Provide the [x, y] coordinate of the cell's center where the given text is located.  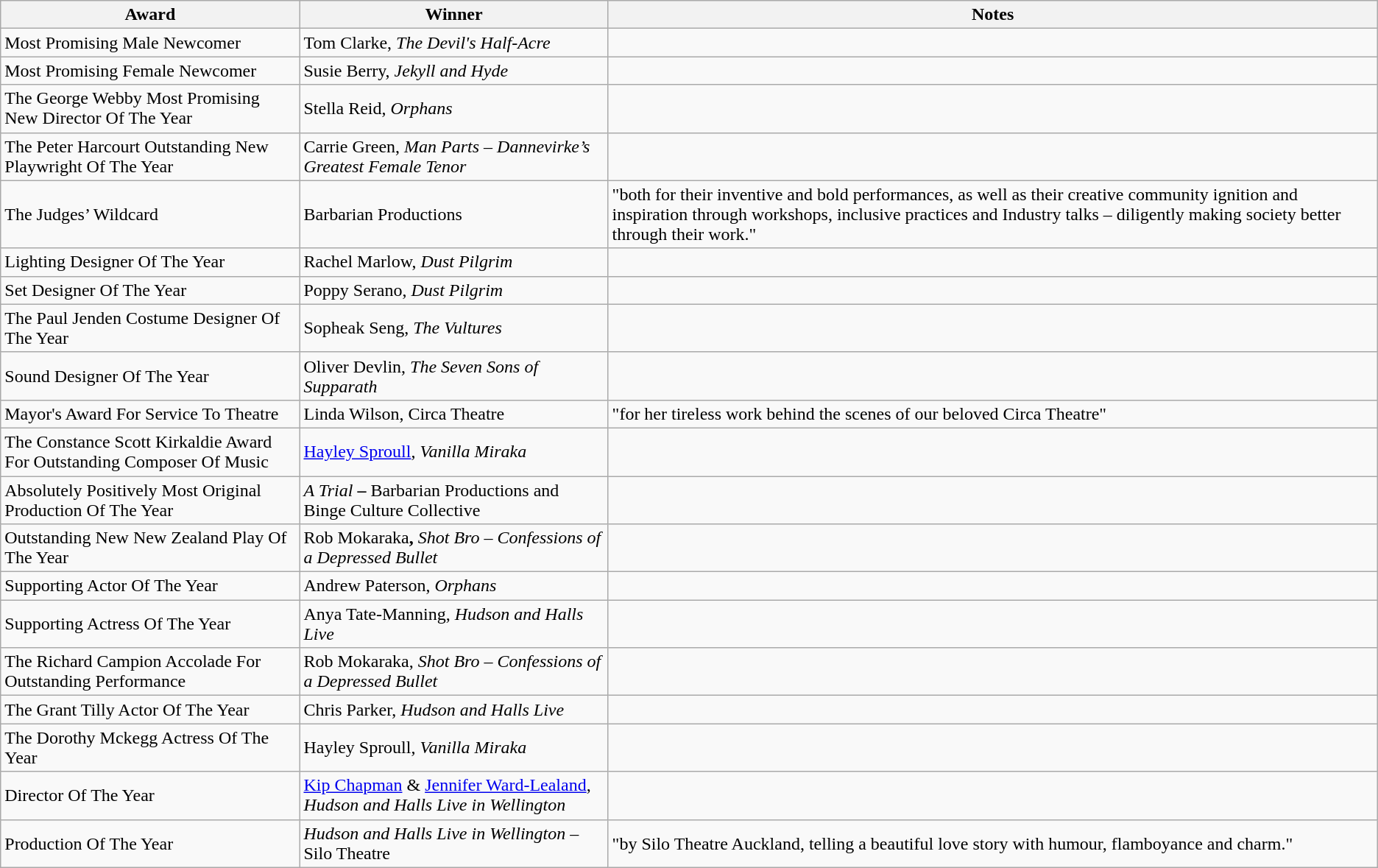
Mayor's Award For Service To Theatre [150, 414]
Susie Berry, Jekyll and Hyde [453, 71]
Sopheak Seng, The Vultures [453, 328]
Absolutely Positively Most Original Production Of The Year [150, 499]
Director Of The Year [150, 795]
The Richard Campion Accolade For Outstanding Performance [150, 671]
The George Webby Most Promising New Director Of The Year [150, 109]
Supporting Actor Of The Year [150, 586]
The Peter Harcourt Outstanding New Playwright Of The Year [150, 156]
Carrie Green, Man Parts – Dannevirke’s Greatest Female Tenor [453, 156]
Outstanding New New Zealand Play Of The Year [150, 548]
Sound Designer Of The Year [150, 375]
Stella Reid, Orphans [453, 109]
The Grant Tilly Actor Of The Year [150, 710]
The Paul Jenden Costume Designer Of The Year [150, 328]
The Judges’ Wildcard [150, 214]
Poppy Serano, Dust Pilgrim [453, 290]
Most Promising Female Newcomer [150, 71]
Rachel Marlow, Dust Pilgrim [453, 262]
Production Of The Year [150, 844]
Barbarian Productions [453, 214]
Kip Chapman & Jennifer Ward-Lealand, Hudson and Halls Live in Wellington [453, 795]
Set Designer Of The Year [150, 290]
"for her tireless work behind the scenes of our beloved Circa Theatre" [992, 414]
Anya Tate-Manning, Hudson and Halls Live [453, 624]
Winner [453, 15]
"by Silo Theatre Auckland, telling a beautiful love story with humour, flamboyance and charm." [992, 844]
The Constance Scott Kirkaldie Award For Outstanding Composer Of Music [150, 452]
Oliver Devlin, The Seven Sons of Supparath [453, 375]
Lighting Designer Of The Year [150, 262]
Notes [992, 15]
Award [150, 15]
Hudson and Halls Live in Wellington – Silo Theatre [453, 844]
Tom Clarke, The Devil's Half-Acre [453, 43]
Supporting Actress Of The Year [150, 624]
Andrew Paterson, Orphans [453, 586]
Linda Wilson, Circa Theatre [453, 414]
The Dorothy Mckegg Actress Of The Year [150, 748]
Chris Parker, Hudson and Halls Live [453, 710]
A Trial – Barbarian Productions and Binge Culture Collective [453, 499]
Most Promising Male Newcomer [150, 43]
